Locate the cell with the specified text and output its (X, Y) center coordinate. 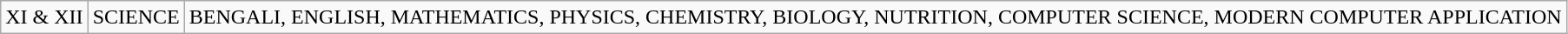
XI & XII (44, 17)
SCIENCE (136, 17)
BENGALI, ENGLISH, MATHEMATICS, PHYSICS, CHEMISTRY, BIOLOGY, NUTRITION, COMPUTER SCIENCE, MODERN COMPUTER APPLICATION (876, 17)
